Extract the (X, Y) coordinate from the center of the cell holding the provided text.  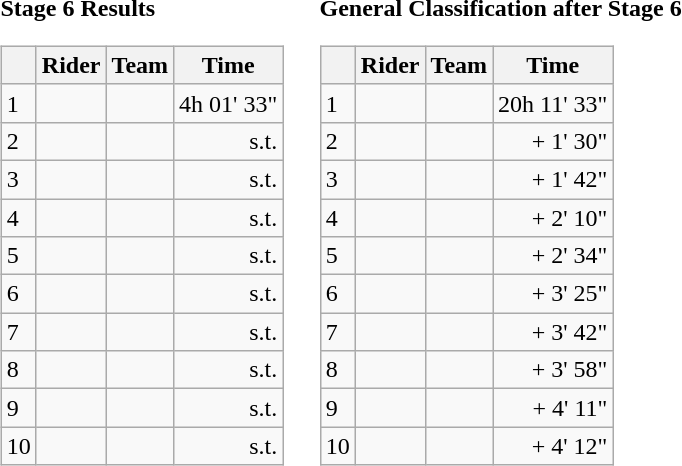
+ 2' 34" (553, 256)
+ 1' 30" (553, 141)
20h 11' 33" (553, 103)
+ 3' 58" (553, 370)
+ 4' 11" (553, 408)
4h 01' 33" (228, 103)
+ 4' 12" (553, 446)
+ 3' 25" (553, 294)
+ 3' 42" (553, 332)
+ 2' 10" (553, 217)
+ 1' 42" (553, 179)
